Search for the cell housing the specified text and yield its [X, Y] center coordinate. 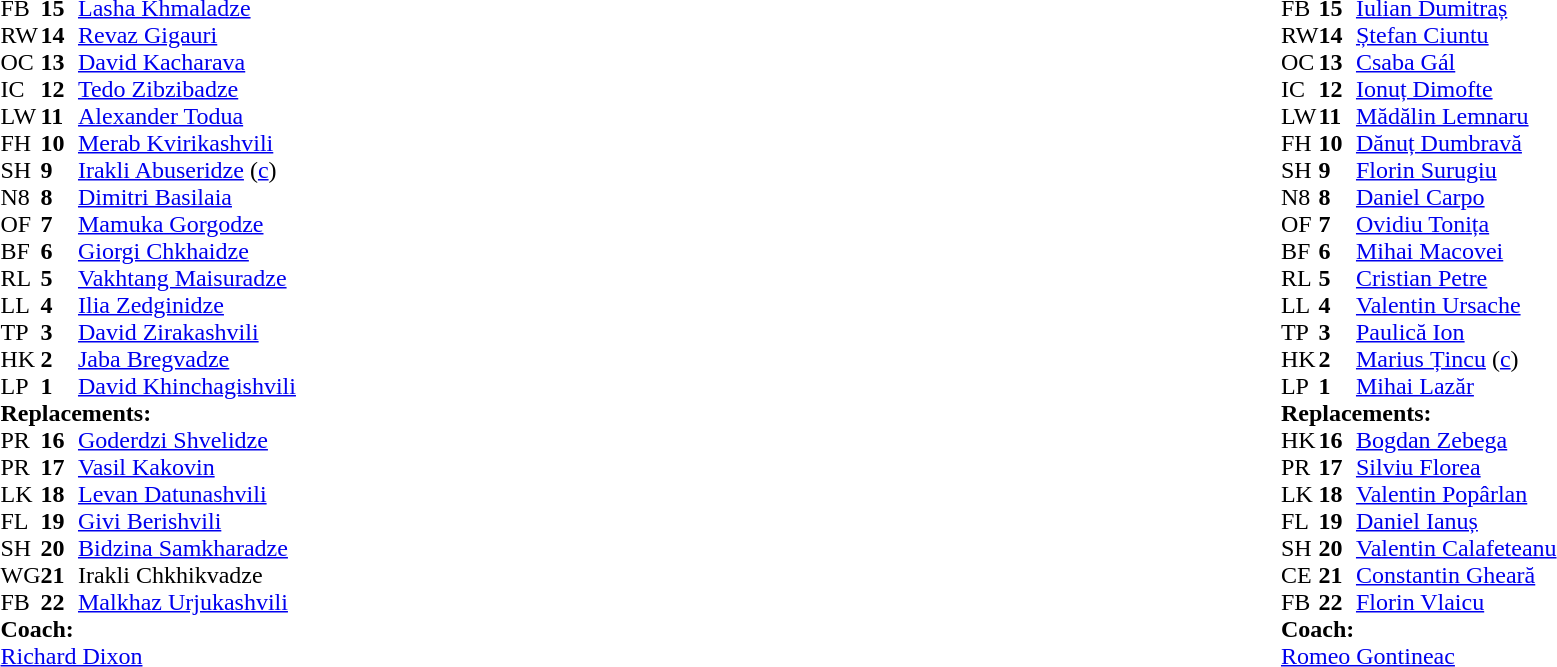
Valentin Ursache [1456, 306]
Ștefan Ciuntu [1456, 36]
Silviu Florea [1456, 468]
Florin Surugiu [1456, 170]
Mihai Lazăr [1456, 386]
Vakhtang Maisuradze [187, 278]
Goderdzi Shvelidze [187, 440]
Mamuka Gorgodze [187, 224]
Alexander Todua [187, 116]
Marius Țincu (c) [1456, 360]
Valentin Popârlan [1456, 494]
Dănuț Dumbravă [1456, 144]
Bogdan Zebega [1456, 440]
Merab Kvirikashvili [187, 144]
Jaba Bregvadze [187, 360]
Malkhaz Urjukashvili [187, 602]
Dimitri Basilaia [187, 198]
Irakli Abuseridze (c) [187, 170]
Revaz Gigauri [187, 36]
Mihai Macovei [1456, 252]
Giorgi Chkhaidze [187, 252]
David Zirakashvili [187, 332]
Paulică Ion [1456, 332]
WG [20, 576]
Valentin Calafeteanu [1456, 548]
David Kacharava [187, 62]
David Khinchagishvili [187, 386]
Daniel Carpo [1456, 198]
Bidzina Samkharadze [187, 548]
Daniel Ianuș [1456, 522]
Csaba Gál [1456, 62]
CE [1300, 576]
Ovidiu Tonița [1456, 224]
Ilia Zedginidze [187, 306]
Levan Datunashvili [187, 494]
Vasil Kakovin [187, 468]
Givi Berishvili [187, 522]
Constantin Gheară [1456, 576]
Ionuț Dimofte [1456, 90]
Mădălin Lemnaru [1456, 116]
Irakli Chkhikvadze [187, 576]
Florin Vlaicu [1456, 602]
Tedo Zibzibadze [187, 90]
Cristian Petre [1456, 278]
